Output the [X, Y] coordinate of the center of the cell containing the given text.  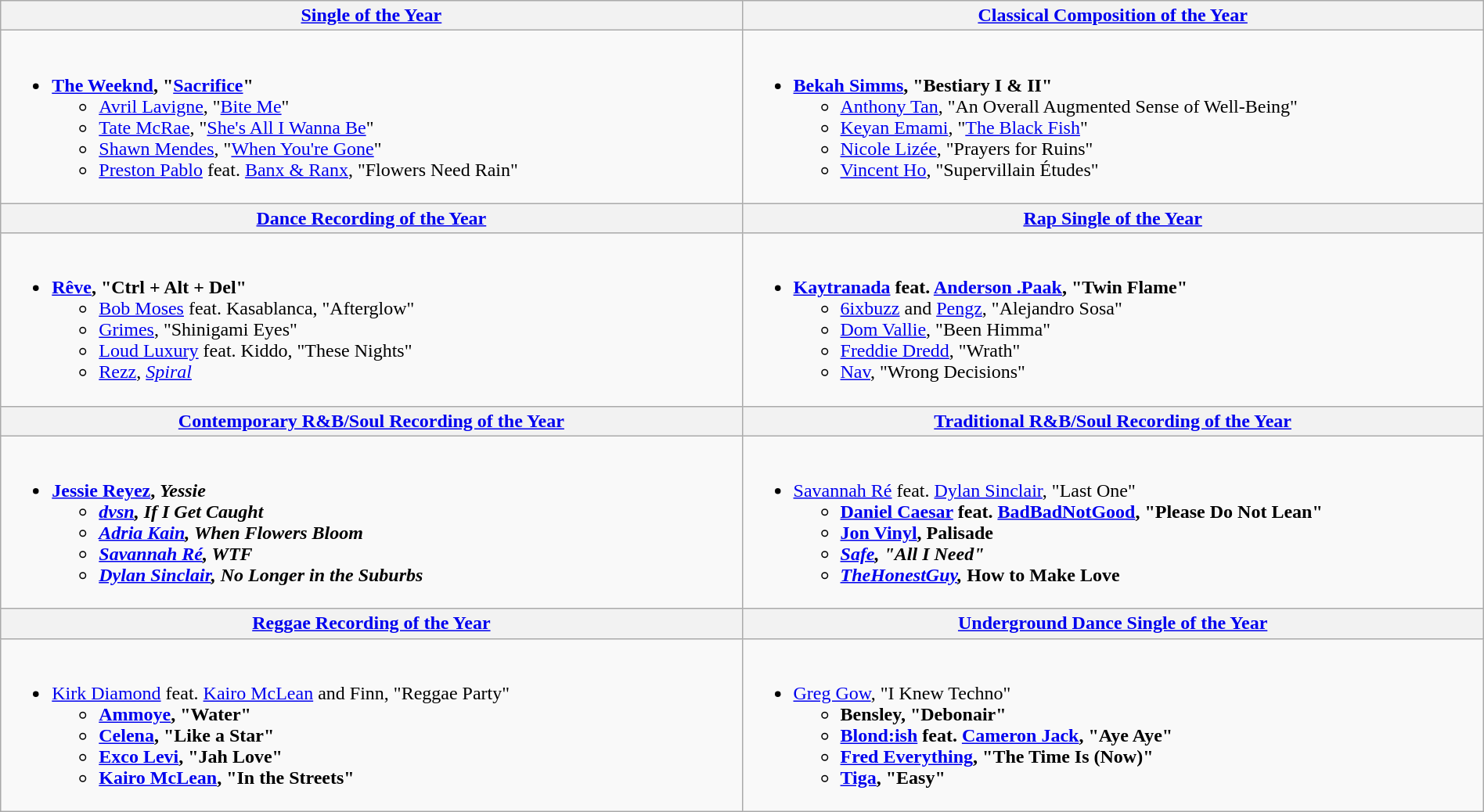
Jessie Reyez, Yessiedvsn, If I Get CaughtAdria Kain, When Flowers BloomSavannah Ré, WTFDylan Sinclair, No Longer in the Suburbs [371, 523]
Traditional R&B/Soul Recording of the Year [1113, 421]
Rap Single of the Year [1113, 218]
Greg Gow, "I Knew Techno"Bensley, "Debonair"Blond:ish feat. Cameron Jack, "Aye Aye"Fred Everything, "The Time Is (Now)"Tiga, "Easy" [1113, 724]
Single of the Year [371, 16]
Rêve, "Ctrl + Alt + Del"Bob Moses feat. Kasablanca, "Afterglow"Grimes, "Shinigami Eyes"Loud Luxury feat. Kiddo, "These Nights"Rezz, Spiral [371, 319]
Dance Recording of the Year [371, 218]
Classical Composition of the Year [1113, 16]
Underground Dance Single of the Year [1113, 623]
Contemporary R&B/Soul Recording of the Year [371, 421]
Reggae Recording of the Year [371, 623]
Kaytranada feat. Anderson .Paak, "Twin Flame"6ixbuzz and Pengz, "Alejandro Sosa"Dom Vallie, "Been Himma"Freddie Dredd, "Wrath"Nav, "Wrong Decisions" [1113, 319]
Kirk Diamond feat. Kairo McLean and Finn, "Reggae Party"Ammoye, "Water"Celena, "Like a Star"Exco Levi, "Jah Love"Kairo McLean, "In the Streets" [371, 724]
